Capture the cell that displays the provided text and extract its [X, Y] central coordinate. 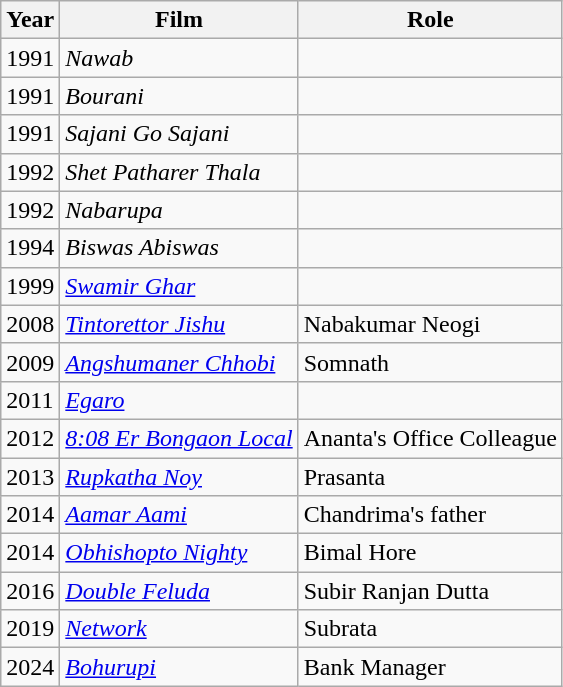
Biswas Abiswas [179, 248]
Ananta's Office Colleague [430, 438]
Sajani Go Sajani [179, 134]
2024 [30, 667]
Bourani [179, 96]
Rupkatha Noy [179, 477]
Obhishopto Nighty [179, 553]
8:08 Er Bongaon Local [179, 438]
Swamir Ghar [179, 286]
Film [179, 20]
2019 [30, 629]
Tintorettor Jishu [179, 324]
2011 [30, 400]
2012 [30, 438]
Year [30, 20]
Network [179, 629]
Bohurupi [179, 667]
2016 [30, 591]
Subrata [430, 629]
Aamar Aami [179, 515]
Angshumaner Chhobi [179, 362]
Nabarupa [179, 210]
Nawab [179, 58]
Subir Ranjan Dutta [430, 591]
Shet Patharer Thala [179, 172]
Somnath [430, 362]
2009 [30, 362]
Bimal Hore [430, 553]
Chandrima's father [430, 515]
Role [430, 20]
2008 [30, 324]
Bank Manager [430, 667]
Nabakumar Neogi [430, 324]
1999 [30, 286]
Double Feluda [179, 591]
2013 [30, 477]
Prasanta [430, 477]
1994 [30, 248]
Egaro [179, 400]
